Locate the cell with the specified text and output its (X, Y) center coordinate. 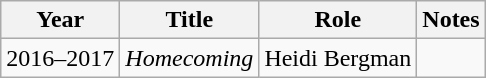
Heidi Bergman (338, 58)
Year (60, 20)
Title (190, 20)
2016–2017 (60, 58)
Role (338, 20)
Homecoming (190, 58)
Notes (451, 20)
